Find where the given text appears and provide that cell's center as (X, Y) coordinate. 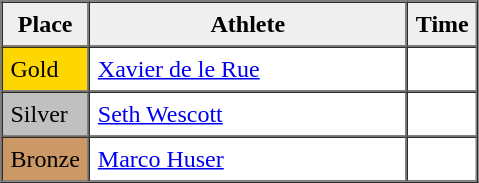
Bronze (46, 158)
Time (442, 24)
Gold (46, 68)
Marco Huser (248, 158)
Seth Wescott (248, 114)
Silver (46, 114)
Xavier de le Rue (248, 68)
Place (46, 24)
Athlete (248, 24)
